Search for the cell housing the specified text and yield its (X, Y) center coordinate. 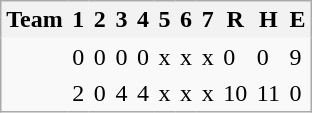
1 (79, 20)
6 (186, 20)
5 (165, 20)
H (268, 20)
E (298, 20)
11 (268, 94)
7 (208, 20)
10 (235, 94)
9 (298, 56)
R (235, 20)
Team (34, 20)
3 (122, 20)
